For the text-containing cell, return its midpoint in [X, Y] coordinate format. 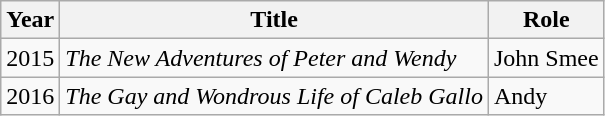
Year [30, 20]
Title [274, 20]
2016 [30, 96]
Andy [546, 96]
2015 [30, 58]
The New Adventures of Peter and Wendy [274, 58]
John Smee [546, 58]
The Gay and Wondrous Life of Caleb Gallo [274, 96]
Role [546, 20]
